Return the (X, Y) coordinate for the center point of the cell that contains the specified text.  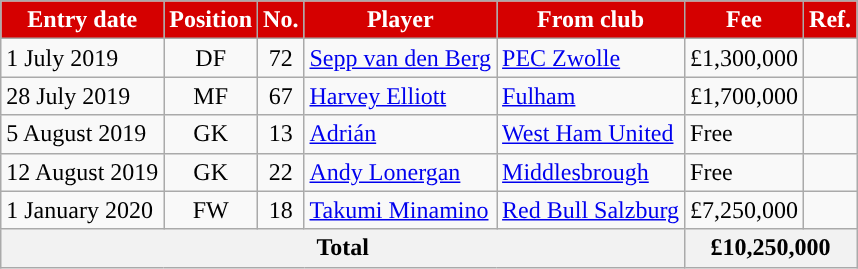
Red Bull Salzburg (591, 210)
From club (591, 20)
13 (281, 134)
5 August 2019 (82, 134)
22 (281, 172)
Player (400, 20)
£1,700,000 (744, 96)
18 (281, 210)
12 August 2019 (82, 172)
MF (211, 96)
Fee (744, 20)
Sepp van den Berg (400, 58)
Adrián (400, 134)
West Ham United (591, 134)
1 July 2019 (82, 58)
No. (281, 20)
FW (211, 210)
67 (281, 96)
Position (211, 20)
Andy Lonergan (400, 172)
DF (211, 58)
PEC Zwolle (591, 58)
Middlesbrough (591, 172)
Entry date (82, 20)
Total (343, 248)
Ref. (830, 20)
Harvey Elliott (400, 96)
£1,300,000 (744, 58)
£7,250,000 (744, 210)
£10,250,000 (771, 248)
72 (281, 58)
Fulham (591, 96)
28 July 2019 (82, 96)
Takumi Minamino (400, 210)
1 January 2020 (82, 210)
